Locate the cell with the specified text and output its (x, y) center coordinate. 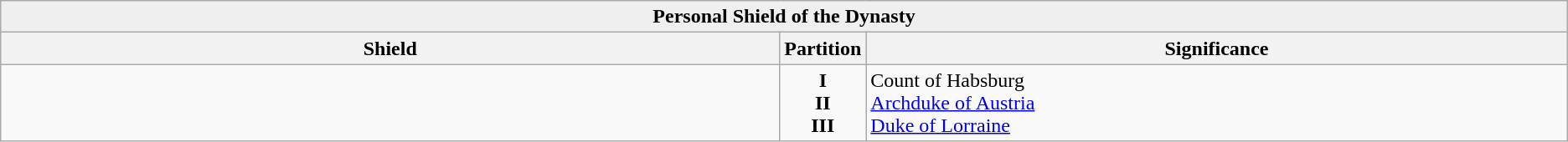
I II III (823, 103)
Shield (390, 48)
Personal Shield of the Dynasty (784, 17)
Partition (823, 48)
Count of HabsburgArchduke of AustriaDuke of Lorraine (1216, 103)
Significance (1216, 48)
